For the text-containing cell, return its midpoint in (x, y) coordinate format. 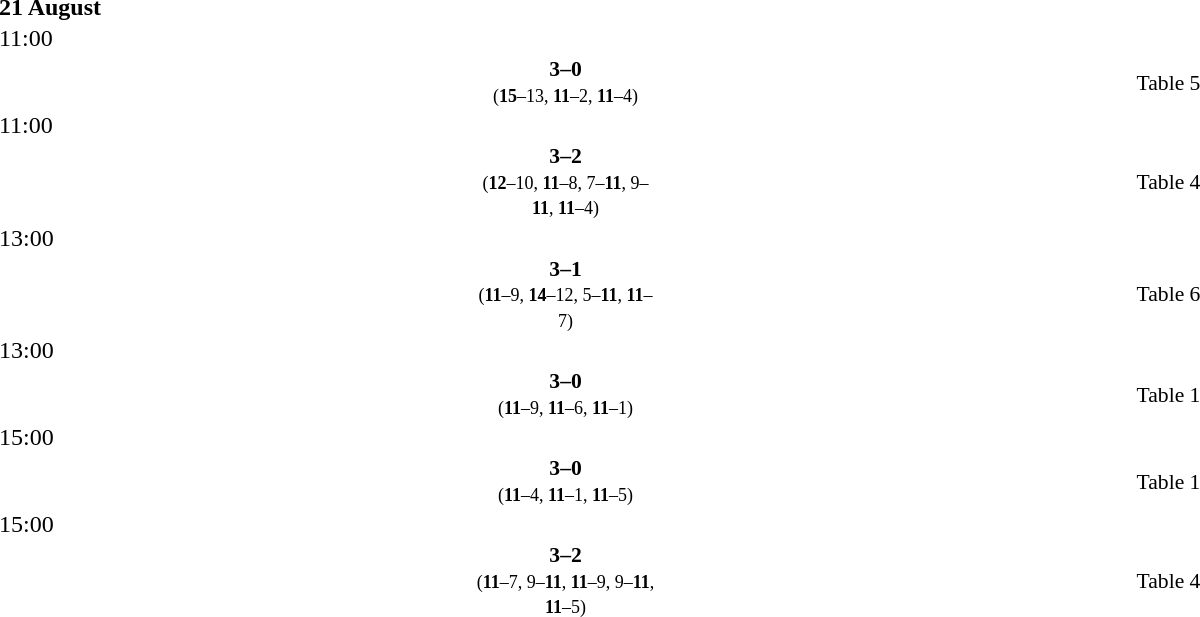
3–0 (11–4, 11–1, 11–5) (566, 481)
3–1 (11–9, 14–12, 5–11, 11–7) (566, 294)
3–0 (11–9, 11–6, 11–1) (566, 394)
3–2 (12–10, 11–8, 7–11, 9–11, 11–4) (566, 182)
3–0 (15–13, 11–2, 11–4) (566, 82)
